Locate the cell with the specified text and output its (X, Y) center coordinate. 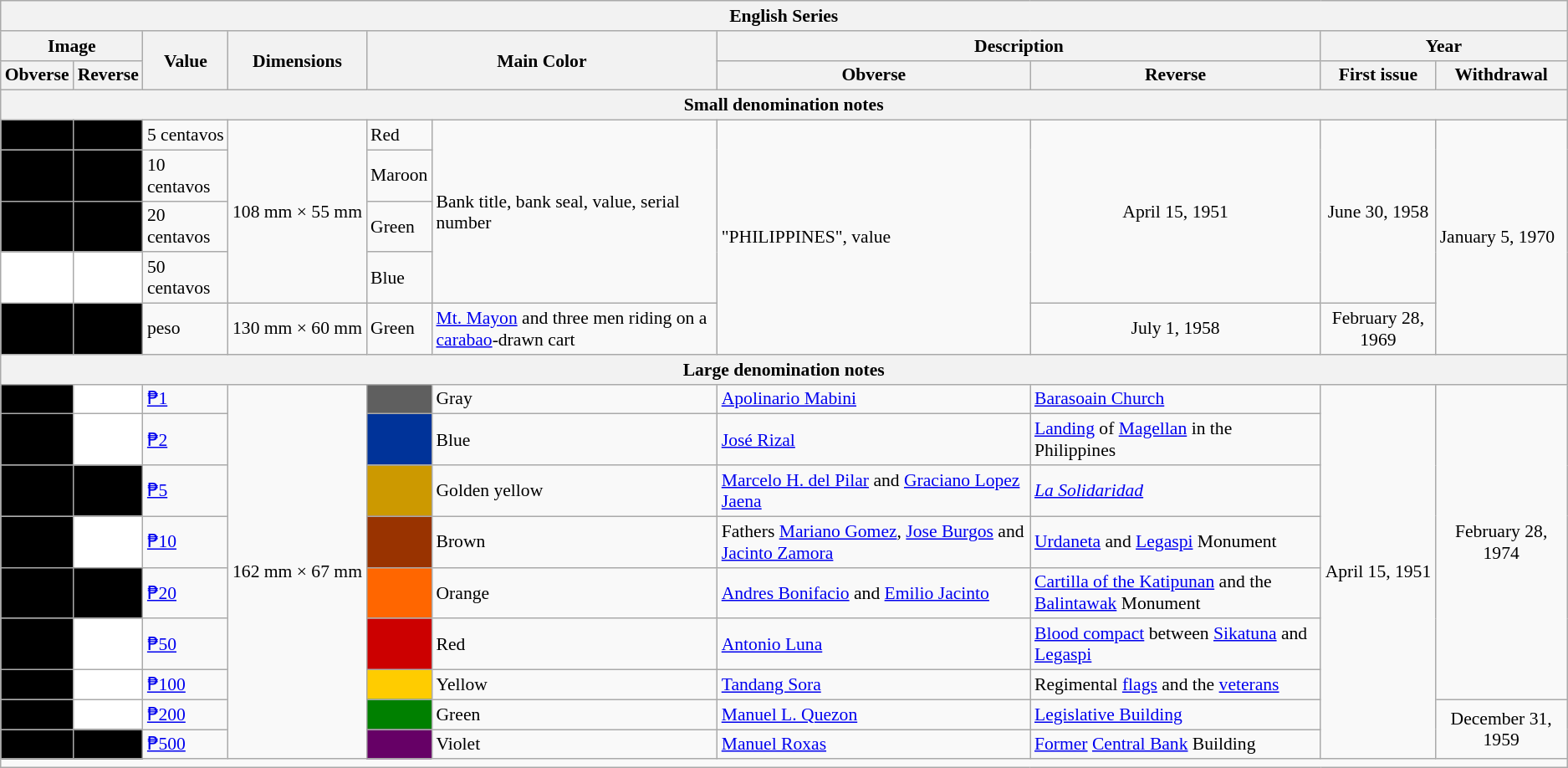
First issue (1378, 75)
Image (72, 46)
Former Central Bank Building (1176, 745)
₱50 (186, 644)
Main Color (542, 60)
₱10 (186, 542)
Landing of Magellan in the Philippines (1176, 440)
Dimensions (298, 60)
July 1, 1958 (1176, 330)
Orange (574, 592)
"PHILIPPINES", value (874, 238)
Violet (574, 745)
Regimental flags and the veterans (1176, 685)
Manuel Roxas (874, 745)
10 centavos (186, 176)
₱100 (186, 685)
Blood compact between Sikatuna and Legaspi (1176, 644)
Small denomination notes (784, 105)
₱500 (186, 745)
130 mm × 60 mm (298, 330)
Bank title, bank seal, value, serial number (574, 212)
peso (186, 330)
Barasoain Church (1176, 399)
Value (186, 60)
50 centavos (186, 278)
Marcelo H. del Pilar and Graciano Lopez Jaena (874, 490)
108 mm × 55 mm (298, 212)
La Solidaridad (1176, 490)
Yellow (574, 685)
Mt. Mayon and three men riding on a carabao-drawn cart (574, 330)
Year (1443, 46)
Golden yellow (574, 490)
₱5 (186, 490)
June 30, 1958 (1378, 212)
Tandang Sora (874, 685)
English Series (784, 16)
Brown (574, 542)
₱2 (186, 440)
Fathers Mariano Gomez, Jose Burgos and Jacinto Zamora (874, 542)
Maroon (399, 176)
Description (1019, 46)
December 31, 1959 (1502, 730)
₱1 (186, 399)
5 centavos (186, 136)
Large denomination notes (784, 370)
Withdrawal (1502, 75)
Cartilla of the Katipunan and the Balintawak Monument (1176, 592)
Antonio Luna (874, 644)
February 28, 1974 (1502, 542)
January 5, 1970 (1502, 238)
Legislative Building (1176, 714)
Gray (574, 399)
Andres Bonifacio and Emilio Jacinto (874, 592)
José Rizal (874, 440)
₱20 (186, 592)
20 centavos (186, 226)
₱200 (186, 714)
Manuel L. Quezon (874, 714)
Apolinario Mabini (874, 399)
February 28, 1969 (1378, 330)
162 mm × 67 mm (298, 571)
Urdaneta and Legaspi Monument (1176, 542)
